Locate the cell with the specified text and output its [x, y] center coordinate. 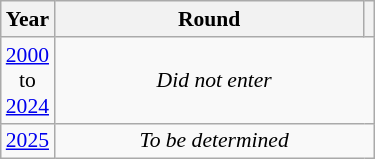
2000to2024 [28, 80]
Year [28, 19]
To be determined [214, 141]
Round [209, 19]
2025 [28, 141]
Did not enter [214, 80]
